Determine the [X, Y] coordinate at the center of the cell enclosing the given text.  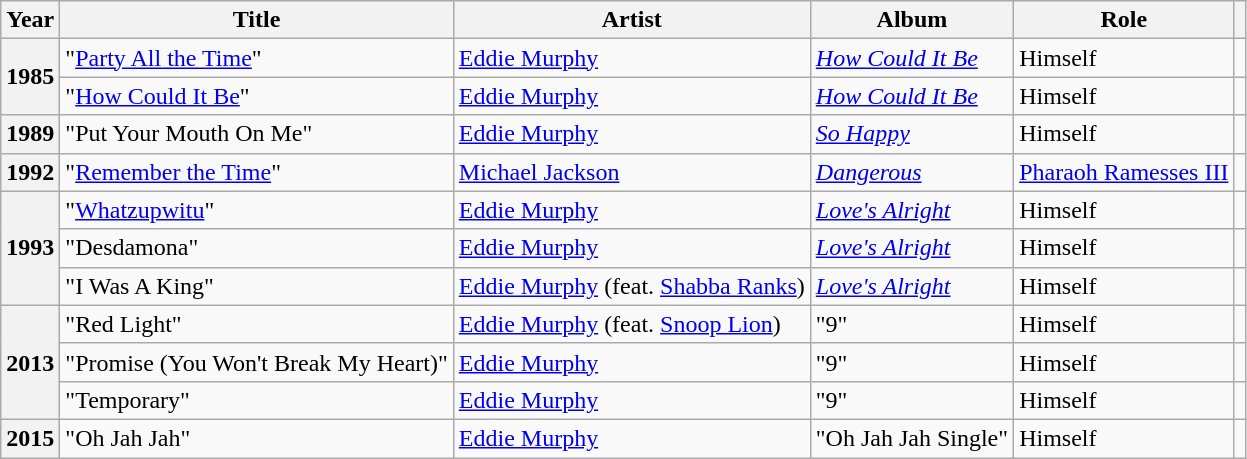
"Red Light" [256, 324]
Eddie Murphy (feat. Shabba Ranks) [632, 286]
Pharaoh Ramesses III [1124, 172]
Artist [632, 20]
"How Could It Be" [256, 96]
"Whatzupwitu" [256, 210]
"Promise (You Won't Break My Heart)" [256, 362]
1985 [30, 77]
1992 [30, 172]
Eddie Murphy (feat. Snoop Lion) [632, 324]
Title [256, 20]
2015 [30, 438]
"Temporary" [256, 400]
So Happy [912, 134]
"Oh Jah Jah Single" [912, 438]
"Remember the Time" [256, 172]
Michael Jackson [632, 172]
"I Was A King" [256, 286]
Dangerous [912, 172]
2013 [30, 362]
Role [1124, 20]
1989 [30, 134]
1993 [30, 248]
Album [912, 20]
"Desdamona" [256, 248]
"Oh Jah Jah" [256, 438]
"Put Your Mouth On Me" [256, 134]
"Party All the Time" [256, 58]
Year [30, 20]
